Identify which cell holds the provided text, then report its (x, y) central coordinate. 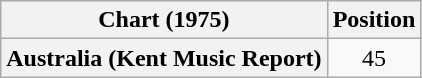
Chart (1975) (164, 20)
Australia (Kent Music Report) (164, 58)
Position (374, 20)
45 (374, 58)
